Output the (x, y) coordinate of the center of the cell containing the given text.  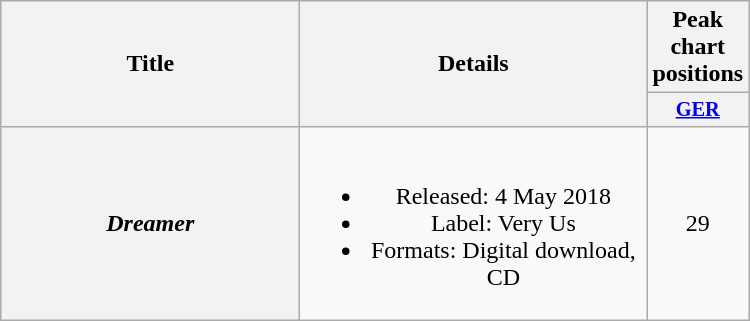
Title (150, 64)
Details (474, 64)
Peak chart positions (698, 47)
Released: 4 May 2018Label: Very UsFormats: Digital download, CD (474, 223)
29 (698, 223)
Dreamer (150, 223)
GER (698, 110)
